Return the (X, Y) coordinate for the center point of the cell that contains the specified text.  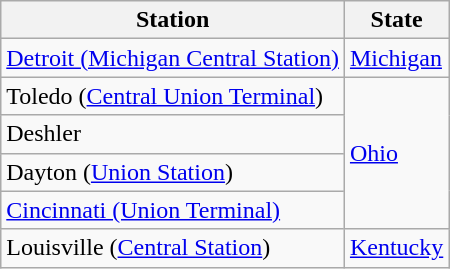
Ohio (396, 153)
Deshler (173, 134)
State (396, 20)
Detroit (Michigan Central Station) (173, 58)
Station (173, 20)
Cincinnati (Union Terminal) (173, 210)
Toledo (Central Union Terminal) (173, 96)
Michigan (396, 58)
Kentucky (396, 248)
Louisville (Central Station) (173, 248)
Dayton (Union Station) (173, 172)
